Provide the [X, Y] coordinate of the cell's center where the given text is located.  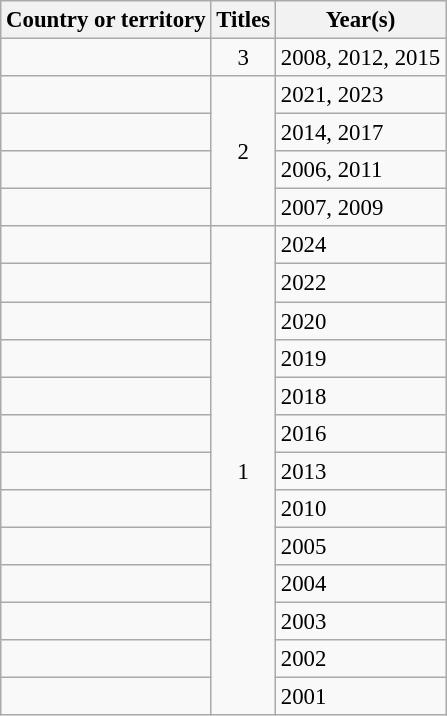
2006, 2011 [360, 170]
2016 [360, 433]
Titles [244, 20]
2004 [360, 584]
2021, 2023 [360, 95]
2008, 2012, 2015 [360, 58]
3 [244, 58]
2022 [360, 283]
2019 [360, 358]
2018 [360, 396]
2001 [360, 697]
2005 [360, 546]
2007, 2009 [360, 208]
2002 [360, 659]
Country or territory [106, 20]
2010 [360, 509]
2003 [360, 621]
2014, 2017 [360, 133]
2020 [360, 321]
Year(s) [360, 20]
2024 [360, 245]
2 [244, 151]
1 [244, 470]
2013 [360, 471]
